Detect which cell encompasses the target text, then output its (x, y) center coordinate. 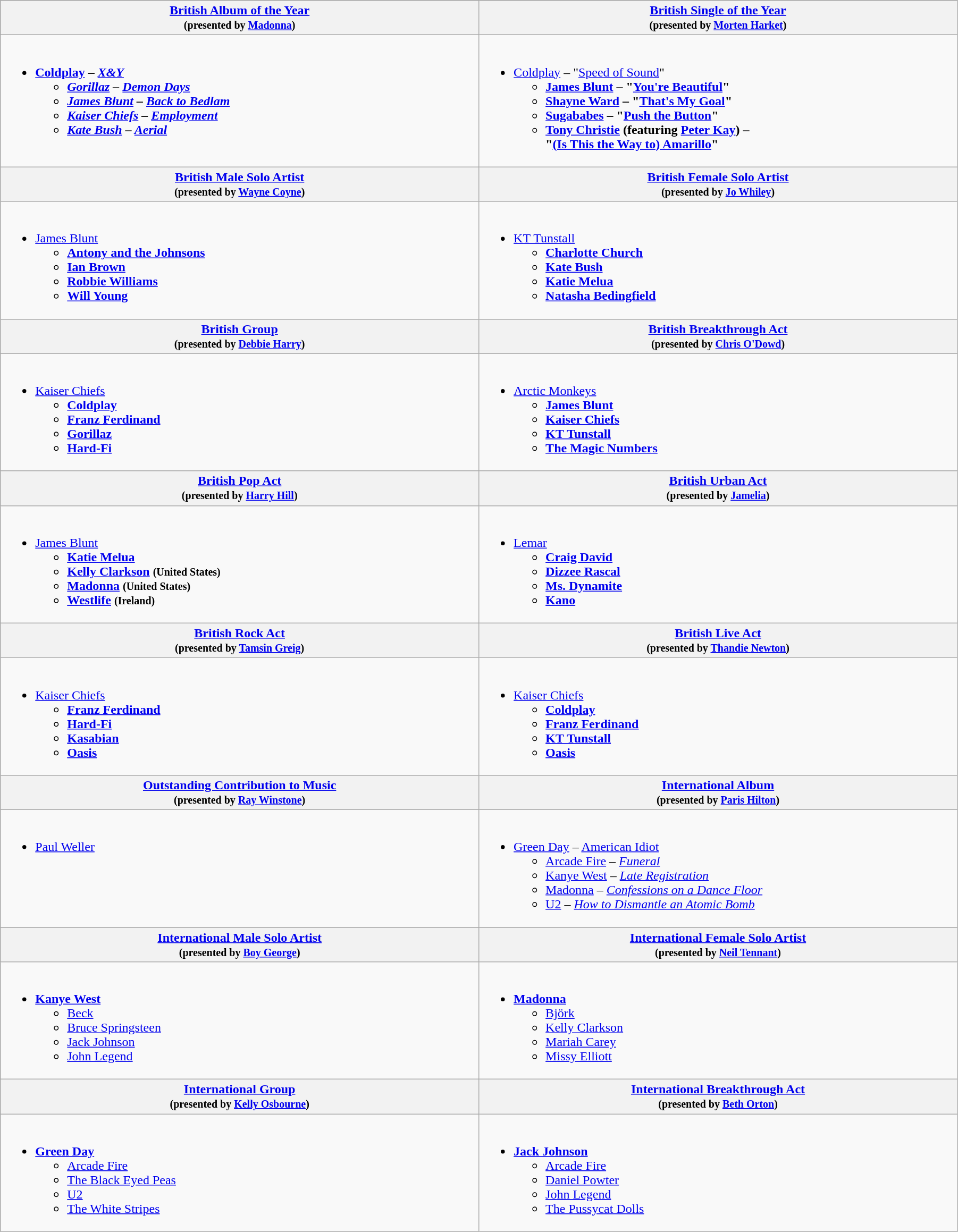
LemarCraig DavidDizzee RascalMs. DynamiteKano (718, 564)
MadonnaBjörkKelly ClarksonMariah CareyMissy Elliott (718, 1020)
British Live Act(presented by Thandie Newton) (718, 640)
KT TunstallCharlotte ChurchKate BushKatie MeluaNatasha Bedingfield (718, 260)
British Male Solo Artist(presented by Wayne Coyne) (240, 184)
Kaiser ChiefsFranz FerdinandHard-FiKasabianOasis (240, 716)
James BluntKatie MeluaKelly Clarkson (United States)Madonna (United States)Westlife (Ireland) (240, 564)
International Male Solo Artist(presented by Boy George) (240, 944)
British Urban Act(presented by Jamelia) (718, 488)
Green DayArcade FireThe Black Eyed PeasU2The White Stripes (240, 1172)
International Breakthrough Act(presented by Beth Orton) (718, 1097)
Coldplay – X&YGorillaz – Demon DaysJames Blunt – Back to BedlamKaiser Chiefs – EmploymentKate Bush – Aerial (240, 101)
Kaiser ChiefsColdplayFranz FerdinandGorillazHard-Fi (240, 412)
Kanye WestBeckBruce SpringsteenJack JohnsonJohn Legend (240, 1020)
International Female Solo Artist(presented by Neil Tennant) (718, 944)
British Breakthrough Act(presented by Chris O'Dowd) (718, 336)
British Single of the Year(presented by Morten Harket) (718, 18)
International Group(presented by Kelly Osbourne) (240, 1097)
British Female Solo Artist(presented by Jo Whiley) (718, 184)
Paul Weller (240, 868)
James BluntAntony and the JohnsonsIan BrownRobbie WilliamsWill Young (240, 260)
Arctic MonkeysJames BluntKaiser ChiefsKT TunstallThe Magic Numbers (718, 412)
Outstanding Contribution to Music(presented by Ray Winstone) (240, 792)
British Pop Act(presented by Harry Hill) (240, 488)
Kaiser ChiefsColdplayFranz FerdinandKT TunstallOasis (718, 716)
British Group(presented by Debbie Harry) (240, 336)
Jack JohnsonArcade FireDaniel PowterJohn LegendThe Pussycat Dolls (718, 1172)
British Rock Act(presented by Tamsin Greig) (240, 640)
British Album of the Year(presented by Madonna) (240, 18)
International Album(presented by Paris Hilton) (718, 792)
